Determine the (x, y) coordinate at the center of the cell enclosing the given text.  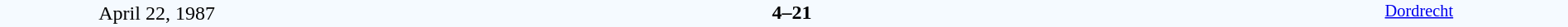
4–21 (791, 12)
April 22, 1987 (157, 13)
Dordrecht (1419, 13)
